For the text-containing cell, return its midpoint in (X, Y) coordinate format. 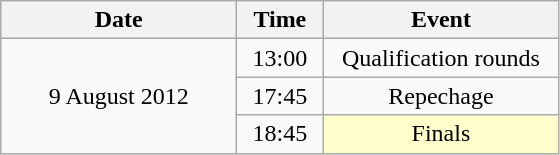
17:45 (280, 96)
18:45 (280, 134)
13:00 (280, 58)
Event (441, 20)
Repechage (441, 96)
9 August 2012 (119, 96)
Date (119, 20)
Time (280, 20)
Finals (441, 134)
Qualification rounds (441, 58)
